Identify which cell holds the provided text, then report its (x, y) central coordinate. 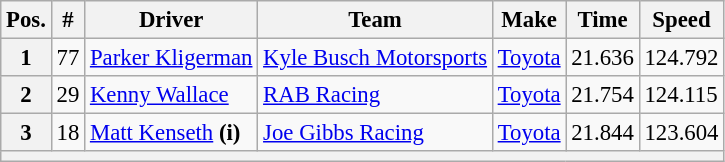
123.604 (682, 133)
Kyle Busch Motorsports (376, 58)
2 (26, 95)
21.844 (602, 133)
Speed (682, 20)
29 (68, 95)
Kenny Wallace (172, 95)
Matt Kenseth (i) (172, 133)
1 (26, 58)
124.792 (682, 58)
21.754 (602, 95)
Make (529, 20)
# (68, 20)
RAB Racing (376, 95)
3 (26, 133)
Pos. (26, 20)
21.636 (602, 58)
124.115 (682, 95)
Joe Gibbs Racing (376, 133)
Driver (172, 20)
77 (68, 58)
Team (376, 20)
Time (602, 20)
Parker Kligerman (172, 58)
18 (68, 133)
